Scan for the cell matching the given text and deliver its [x, y] coordinate at center. 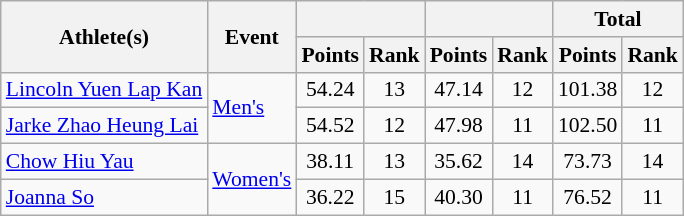
Men's [252, 108]
76.52 [588, 197]
Women's [252, 180]
54.52 [330, 126]
Event [252, 36]
47.14 [459, 90]
Lincoln Yuen Lap Kan [104, 90]
15 [394, 197]
38.11 [330, 162]
Jarke Zhao Heung Lai [104, 126]
101.38 [588, 90]
54.24 [330, 90]
Chow Hiu Yau [104, 162]
47.98 [459, 126]
40.30 [459, 197]
Athlete(s) [104, 36]
35.62 [459, 162]
36.22 [330, 197]
102.50 [588, 126]
Joanna So [104, 197]
73.73 [588, 162]
Total [618, 19]
